Scan for the cell matching the given text and deliver its [X, Y] coordinate at center. 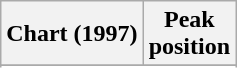
Chart (1997) [72, 34]
Peakposition [189, 34]
